Determine the (X, Y) coordinate at the center of the cell enclosing the given text.  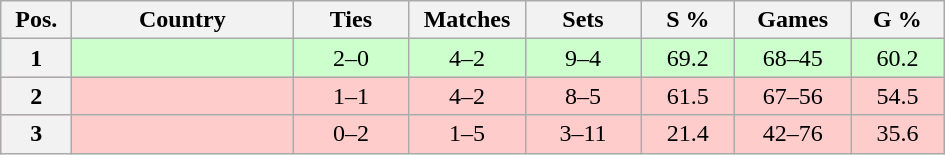
0–2 (351, 134)
Sets (583, 20)
2–0 (351, 58)
68–45 (793, 58)
Games (793, 20)
3 (36, 134)
8–5 (583, 96)
Country (182, 20)
G % (898, 20)
42–76 (793, 134)
S % (688, 20)
1 (36, 58)
3–11 (583, 134)
Pos. (36, 20)
2 (36, 96)
54.5 (898, 96)
9–4 (583, 58)
Matches (467, 20)
1–1 (351, 96)
61.5 (688, 96)
21.4 (688, 134)
67–56 (793, 96)
35.6 (898, 134)
Ties (351, 20)
1–5 (467, 134)
60.2 (898, 58)
69.2 (688, 58)
